For the text-containing cell, return its midpoint in [X, Y] coordinate format. 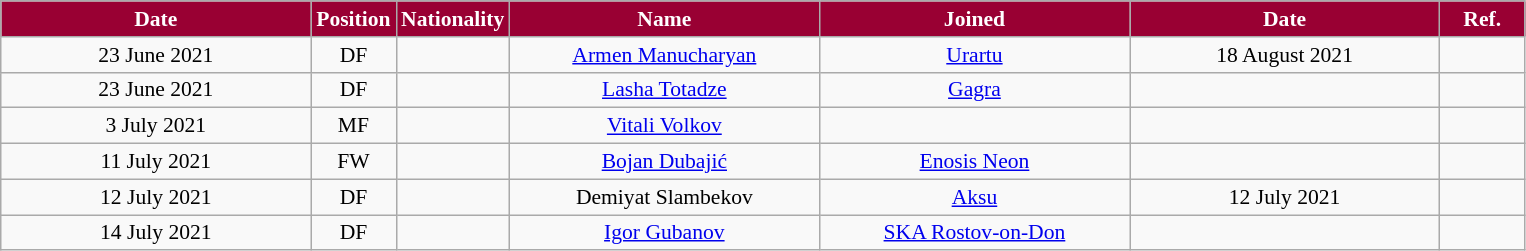
3 July 2021 [156, 126]
Gagra [974, 90]
Aksu [974, 197]
Name [664, 19]
Urartu [974, 55]
Demiyat Slambekov [664, 197]
Lasha Totadze [664, 90]
Position [354, 19]
Armen Manucharyan [664, 55]
18 August 2021 [1285, 55]
Nationality [452, 19]
Enosis Neon [974, 162]
MF [354, 126]
Joined [974, 19]
14 July 2021 [156, 233]
SKA Rostov-on-Don [974, 233]
Bojan Dubajić [664, 162]
11 July 2021 [156, 162]
Vitali Volkov [664, 126]
FW [354, 162]
Igor Gubanov [664, 233]
Ref. [1482, 19]
